Locate the cell with the specified text and output its (x, y) center coordinate. 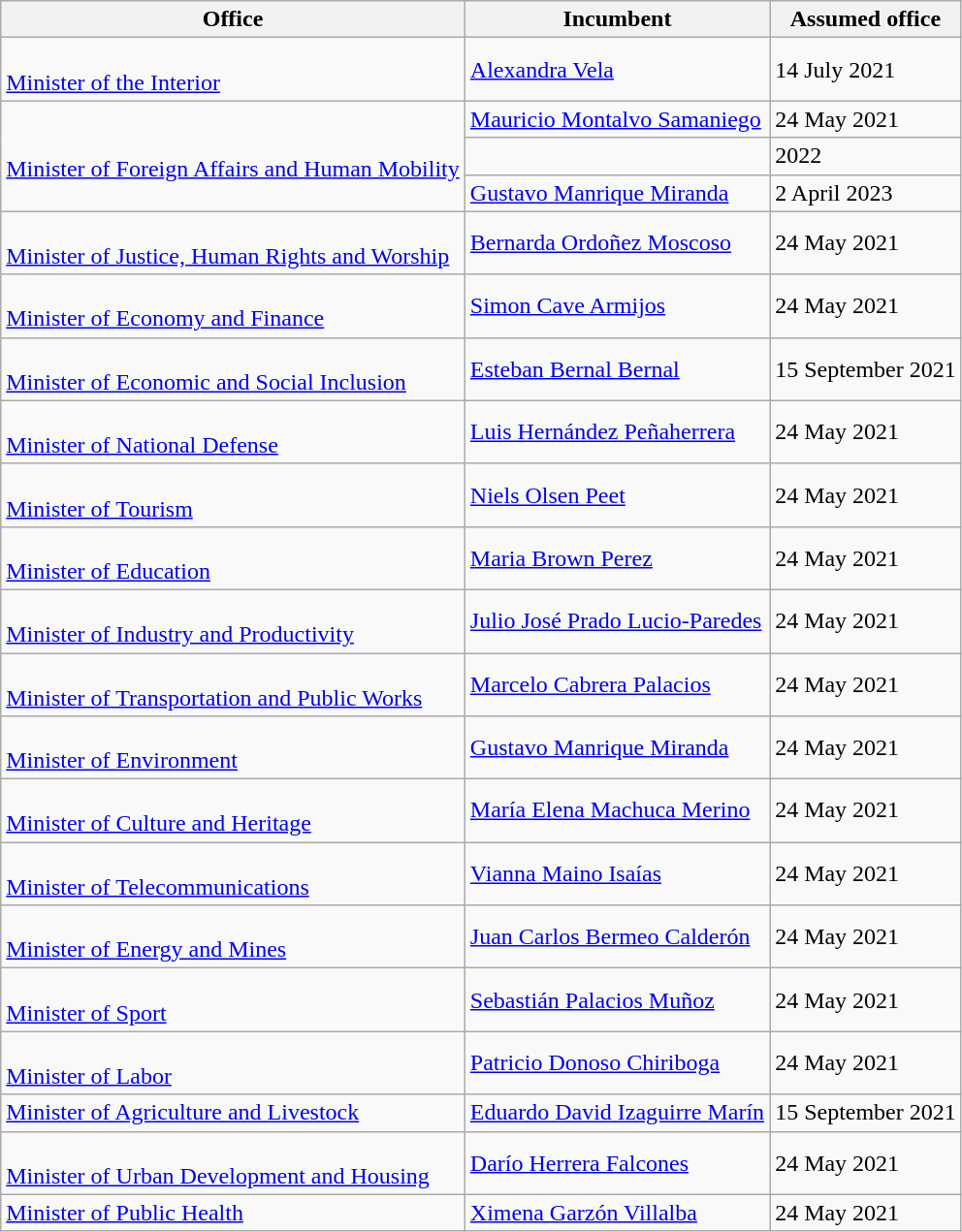
Minister of Energy and Mines (233, 936)
Alexandra Vela (617, 70)
Niels Olsen Peet (617, 494)
2022 (866, 156)
Esteban Bernal Bernal (617, 368)
Minister of Environment (233, 748)
Minister of Tourism (233, 494)
Marcelo Cabrera Palacios (617, 684)
Incumbent (617, 19)
Maria Brown Perez (617, 558)
Vianna Maino Isaías (617, 874)
Darío Herrera Falcones (617, 1163)
Simon Cave Armijos (617, 306)
Assumed office (866, 19)
Minister of Foreign Affairs and Human Mobility (233, 156)
Ximena Garzón Villalba (617, 1213)
Eduardo David Izaguirre Marín (617, 1113)
Minister of Public Health (233, 1213)
Luis Hernández Peñaherrera (617, 432)
Minister of Transportation and Public Works (233, 684)
Mauricio Montalvo Samaniego (617, 119)
Minister of Telecommunications (233, 874)
Patricio Donoso Chiriboga (617, 1062)
Minister of the Interior (233, 70)
Minister of Sport (233, 1000)
Minister of Industry and Productivity (233, 620)
2 April 2023 (866, 193)
14 July 2021 (866, 70)
Minister of National Defense (233, 432)
Minister of Economic and Social Inclusion (233, 368)
Minister of Labor (233, 1062)
María Elena Machuca Merino (617, 810)
Minister of Culture and Heritage (233, 810)
Minister of Education (233, 558)
Bernarda Ordoñez Moscoso (617, 242)
Minister of Economy and Finance (233, 306)
Sebastián Palacios Muñoz (617, 1000)
Minister of Urban Development and Housing (233, 1163)
Office (233, 19)
Julio José Prado Lucio-Paredes (617, 620)
Minister of Agriculture and Livestock (233, 1113)
Minister of Justice, Human Rights and Worship (233, 242)
Juan Carlos Bermeo Calderón (617, 936)
